Search for the cell housing the specified text and yield its [x, y] center coordinate. 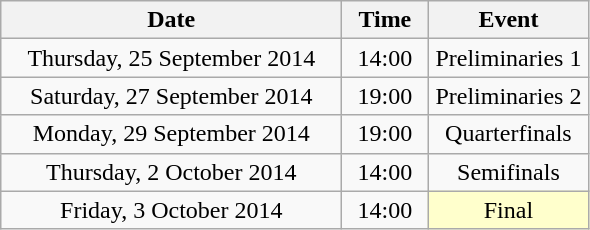
Semifinals [508, 172]
Preliminaries 2 [508, 96]
Time [385, 20]
Event [508, 20]
Quarterfinals [508, 134]
Friday, 3 October 2014 [172, 210]
Preliminaries 1 [508, 58]
Final [508, 210]
Date [172, 20]
Saturday, 27 September 2014 [172, 96]
Thursday, 2 October 2014 [172, 172]
Thursday, 25 September 2014 [172, 58]
Monday, 29 September 2014 [172, 134]
